For the text-containing cell, return its midpoint in (x, y) coordinate format. 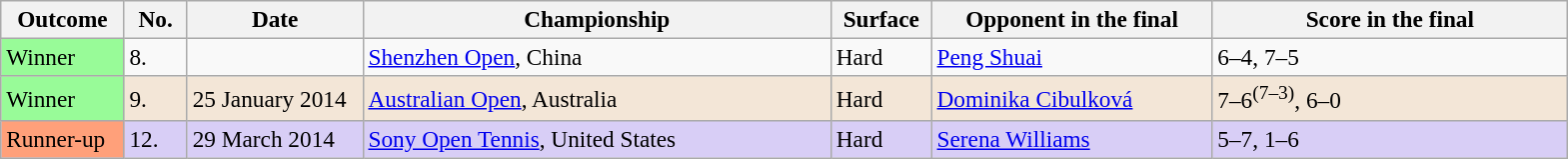
Australian Open, Australia (597, 98)
Shenzhen Open, China (597, 57)
29 March 2014 (275, 139)
Sony Open Tennis, United States (597, 139)
9. (156, 98)
8. (156, 57)
Score in the final (1390, 19)
25 January 2014 (275, 98)
No. (156, 19)
Outcome (62, 19)
7–6(7–3), 6–0 (1390, 98)
Serena Williams (1071, 139)
Surface (881, 19)
Dominika Cibulková (1071, 98)
5–7, 1–6 (1390, 139)
Peng Shuai (1071, 57)
6–4, 7–5 (1390, 57)
Date (275, 19)
Opponent in the final (1071, 19)
12. (156, 139)
Runner-up (62, 139)
Championship (597, 19)
